Return (x, y) of the center of cell containing provided text 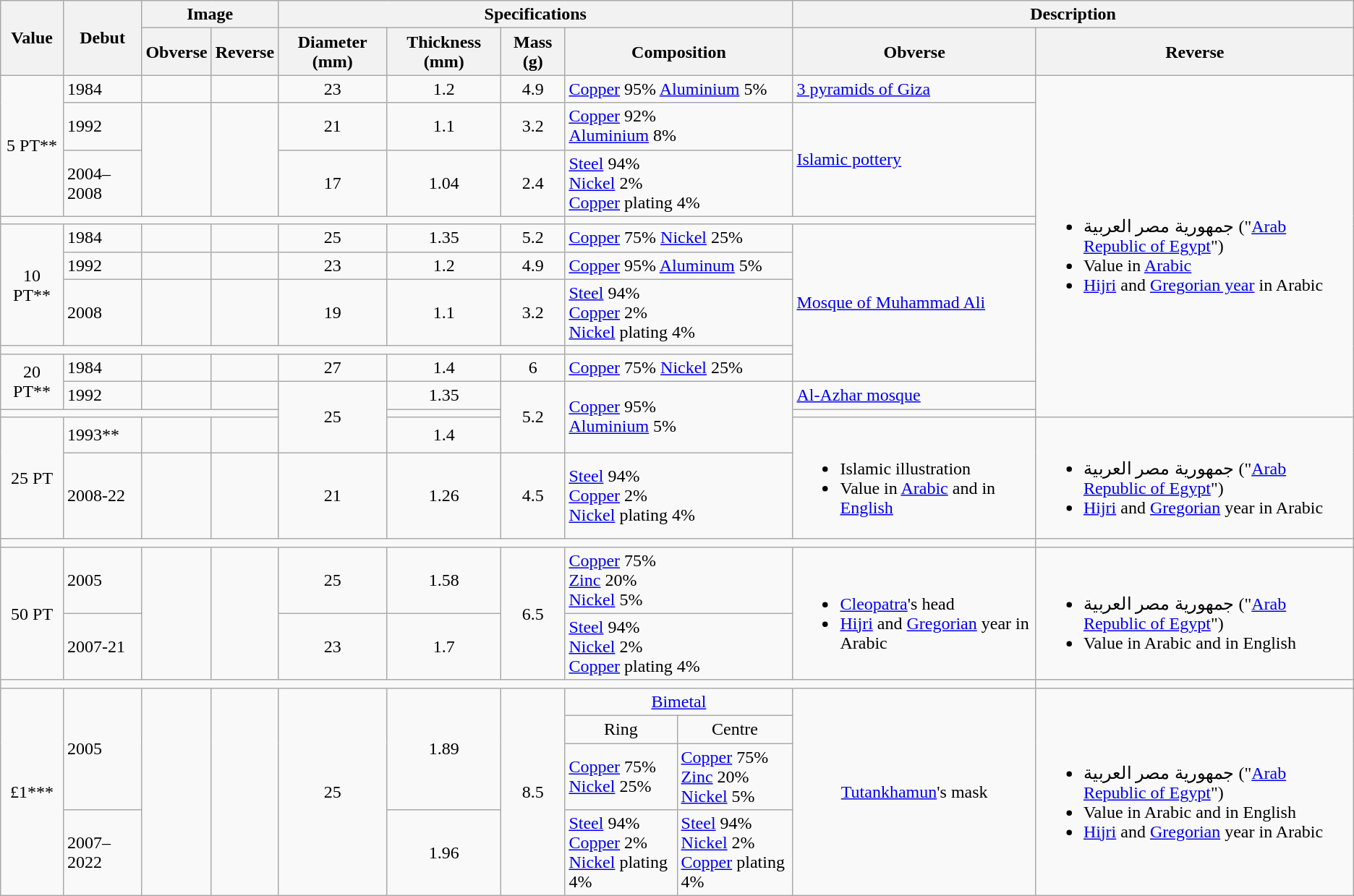
Centre (735, 729)
Ring (621, 729)
Thickness (mm) (444, 52)
2007-21 (102, 647)
2007–2022 (102, 853)
Specifications (535, 14)
جمهورية مصر العربية ("Arab Republic of Egypt")Value in ArabicHijri and Gregorian year in Arabic (1195, 246)
4.5 (532, 496)
1.7 (444, 647)
5 PT** (32, 146)
1.89 (444, 748)
1.96 (444, 853)
17 (333, 183)
Islamic illustrationValue in Arabic and in English (914, 479)
3 pyramids of Giza (914, 89)
Cleopatra's headHijri and Gregorian year in Arabic (914, 613)
20 PT** (32, 381)
جمهورية مصر العربية ("Arab Republic of Egypt")Value in Arabic and in English (1195, 613)
1993** (102, 435)
50 PT (32, 613)
Image (210, 14)
Copper 92% Aluminium 8% (678, 126)
1.04 (444, 183)
8.5 (532, 791)
Al-Azhar mosque (914, 395)
جمهورية مصر العربية ("Arab Republic of Egypt")Value in Arabic and in EnglishHijri and Gregorian year in Arabic (1195, 791)
جمهورية مصر العربية ("Arab Republic of Egypt")Hijri and Gregorian year in Arabic (1195, 479)
6 (532, 367)
2008-22 (102, 496)
2008 (102, 312)
2004–2008 (102, 183)
Diameter (mm) (333, 52)
Islamic pottery (914, 159)
27 (333, 367)
10 PT** (32, 285)
Tutankhamun's mask (914, 791)
Mosque of Muhammad Ali (914, 302)
Bimetal (678, 701)
25 PT (32, 479)
Mass (g) (532, 52)
Copper 95% Aluminum 5% (678, 265)
Composition (678, 52)
Value (32, 38)
£1*** (32, 791)
1.58 (444, 580)
6.5 (532, 613)
1.26 (444, 496)
2.4 (532, 183)
Description (1073, 14)
19 (333, 312)
Debut (102, 38)
